Capture the cell that displays the provided text and extract its [x, y] central coordinate. 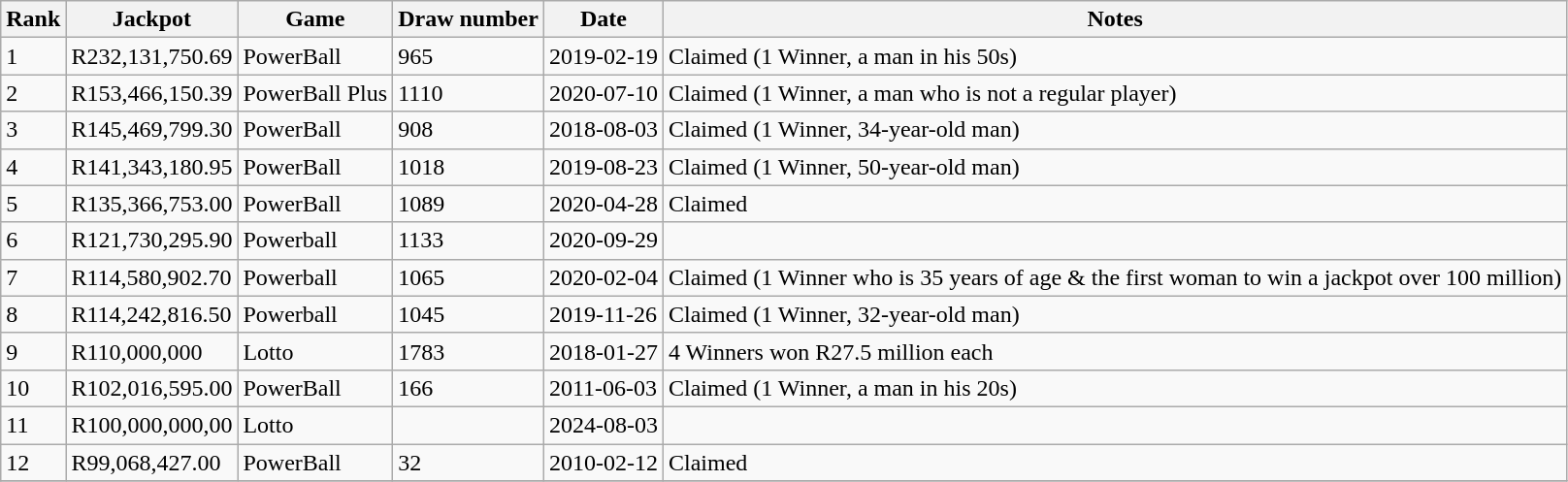
1783 [469, 351]
Claimed (1 Winner, 50-year-old man) [1114, 167]
8 [33, 314]
166 [469, 388]
R114,580,902.70 [151, 277]
Date [604, 19]
Rank [33, 19]
Notes [1114, 19]
4 Winners won R27.5 million each [1114, 351]
1065 [469, 277]
1045 [469, 314]
2019-11-26 [604, 314]
2020-04-28 [604, 204]
Jackpot [151, 19]
1018 [469, 167]
Claimed (1 Winner, a man who is not a regular player) [1114, 93]
3 [33, 130]
10 [33, 388]
R141,343,180.95 [151, 167]
2019-08-23 [604, 167]
R100,000,000,00 [151, 425]
R145,469,799.30 [151, 130]
2 [33, 93]
Game [315, 19]
965 [469, 56]
R135,366,753.00 [151, 204]
1 [33, 56]
2011-06-03 [604, 388]
32 [469, 463]
PowerBall Plus [315, 93]
9 [33, 351]
R102,016,595.00 [151, 388]
2024-08-03 [604, 425]
2020-07-10 [604, 93]
5 [33, 204]
2020-02-04 [604, 277]
Claimed (1 Winner, 34-year-old man) [1114, 130]
2018-01-27 [604, 351]
2020-09-29 [604, 241]
1133 [469, 241]
2019-02-19 [604, 56]
1110 [469, 93]
Claimed (1 Winner, a man in his 20s) [1114, 388]
R110,000,000 [151, 351]
R99,068,427.00 [151, 463]
R232,131,750.69 [151, 56]
7 [33, 277]
Draw number [469, 19]
R121,730,295.90 [151, 241]
4 [33, 167]
2010-02-12 [604, 463]
Claimed (1 Winner, a man in his 50s) [1114, 56]
11 [33, 425]
1089 [469, 204]
6 [33, 241]
R153,466,150.39 [151, 93]
R114,242,816.50 [151, 314]
Claimed (1 Winner who is 35 years of age & the first woman to win a jackpot over 100 million) [1114, 277]
908 [469, 130]
Claimed (1 Winner, 32-year-old man) [1114, 314]
2018-08-03 [604, 130]
12 [33, 463]
